Find where the given text appears and provide that cell's center as (x, y) coordinate. 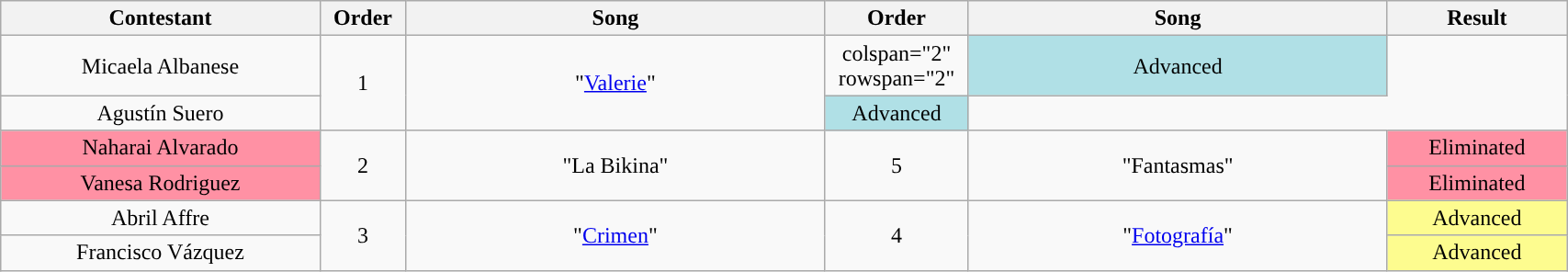
"Fantasmas" (1178, 165)
"Fotografía" (1178, 235)
Micaela Albanese (160, 66)
Naharai Alvarado (160, 148)
Contestant (160, 18)
1 (363, 83)
3 (363, 235)
"La Bikina" (615, 165)
2 (363, 165)
Vanesa Rodriguez (160, 183)
4 (897, 235)
5 (897, 165)
Result (1477, 18)
"Crimen" (615, 235)
"Valerie" (615, 83)
Francisco Vázquez (160, 253)
colspan="2" rowspan="2" (897, 66)
Abril Affre (160, 218)
Agustín Suero (160, 113)
